Detect which cell encompasses the target text, then output its (X, Y) center coordinate. 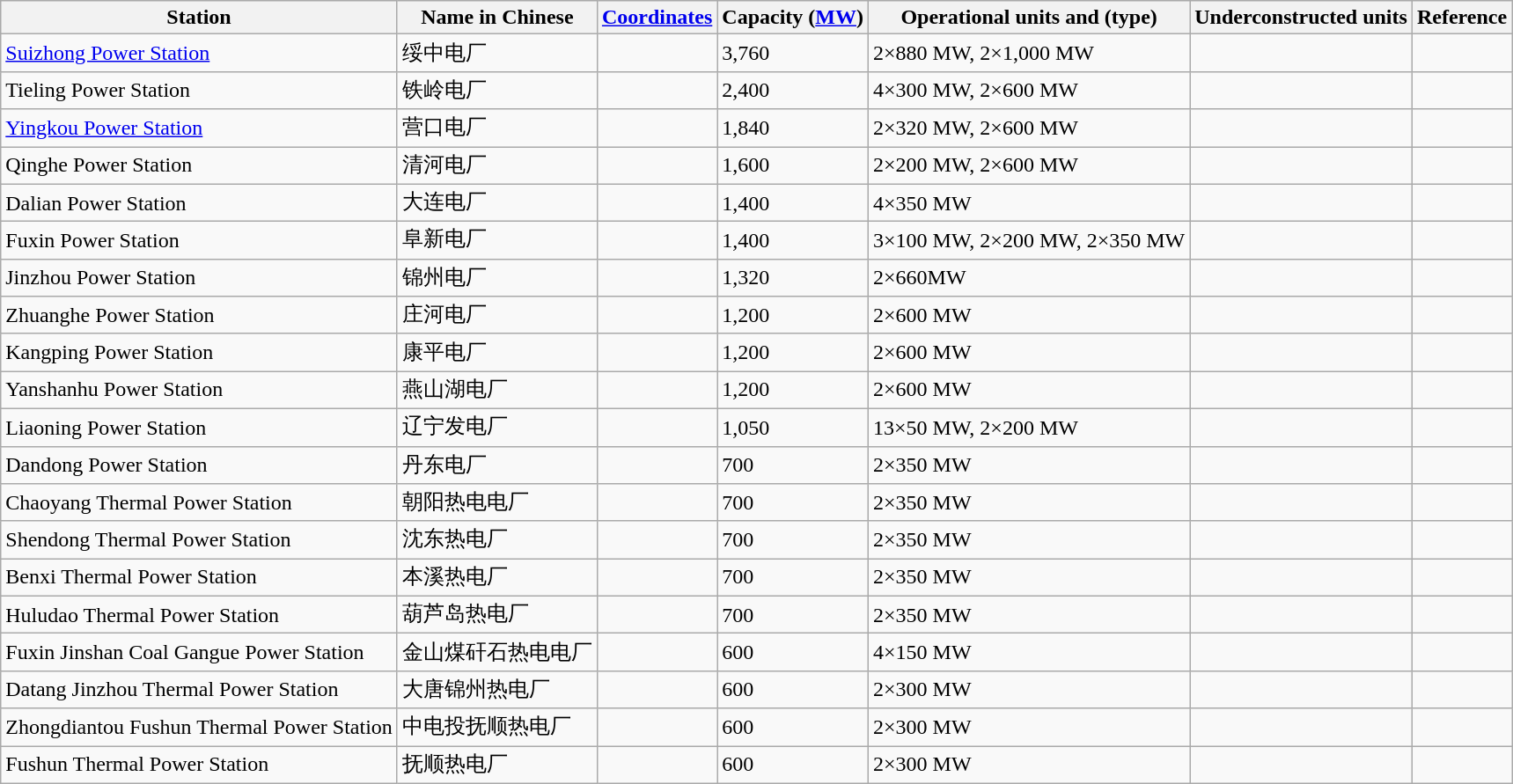
锦州电厂 (496, 278)
Yingkou Power Station (199, 128)
Fuxin Power Station (199, 241)
抚顺热电厂 (496, 766)
中电投抚顺热电厂 (496, 727)
4×350 MW (1030, 202)
2×320 MW, 2×600 MW (1030, 128)
Datang Jinzhou Thermal Power Station (199, 690)
铁岭电厂 (496, 90)
Fuxin Jinshan Coal Gangue Power Station (199, 653)
朝阳热电电厂 (496, 503)
Name in Chinese (496, 18)
清河电厂 (496, 165)
Kangping Power Station (199, 352)
丹东电厂 (496, 465)
Jinzhou Power Station (199, 278)
营口电厂 (496, 128)
Zhuanghe Power Station (199, 315)
大连电厂 (496, 202)
2,400 (793, 90)
Station (199, 18)
13×50 MW, 2×200 MW (1030, 428)
葫芦岛热电厂 (496, 614)
Underconstructed units (1301, 18)
Dandong Power Station (199, 465)
Liaoning Power Station (199, 428)
1,050 (793, 428)
Huludao Thermal Power Station (199, 614)
庄河电厂 (496, 315)
Benxi Thermal Power Station (199, 577)
大唐锦州热电厂 (496, 690)
金山煤矸石热电电厂 (496, 653)
Shendong Thermal Power Station (199, 540)
燕山湖电厂 (496, 391)
康平电厂 (496, 352)
1,840 (793, 128)
1,320 (793, 278)
4×300 MW, 2×600 MW (1030, 90)
辽宁发电厂 (496, 428)
Dalian Power Station (199, 202)
Qinghe Power Station (199, 165)
2×880 MW, 2×1,000 MW (1030, 53)
Fushun Thermal Power Station (199, 766)
2×200 MW, 2×600 MW (1030, 165)
Operational units and (type) (1030, 18)
Coordinates (657, 18)
1,600 (793, 165)
Zhongdiantou Fushun Thermal Power Station (199, 727)
本溪热电厂 (496, 577)
绥中电厂 (496, 53)
Suizhong Power Station (199, 53)
Capacity (MW) (793, 18)
沈东热电厂 (496, 540)
Tieling Power Station (199, 90)
4×150 MW (1030, 653)
Chaoyang Thermal Power Station (199, 503)
3×100 MW, 2×200 MW, 2×350 MW (1030, 241)
Reference (1461, 18)
阜新电厂 (496, 241)
3,760 (793, 53)
2×660MW (1030, 278)
Yanshanhu Power Station (199, 391)
